Pinpoint the cell where the given text exists, returning its [x, y] midpoint coordinate. 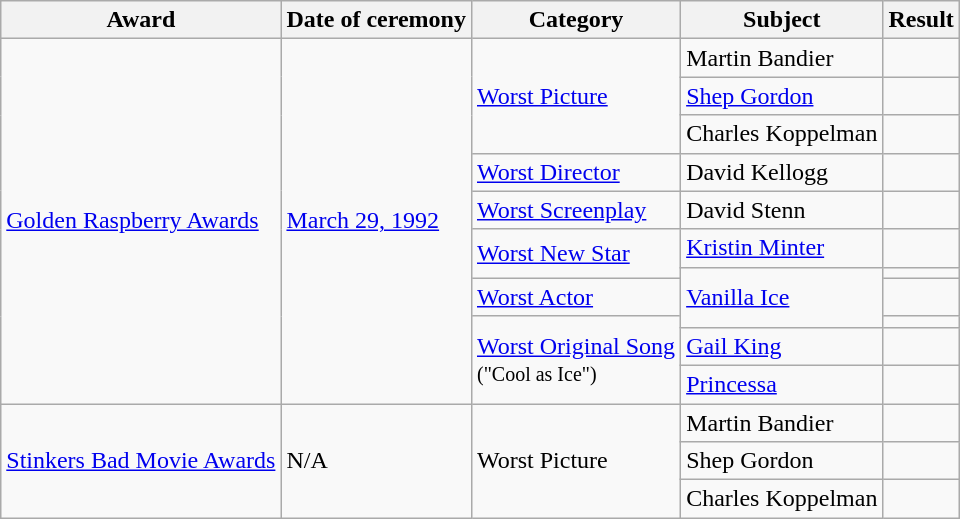
Kristin Minter [782, 248]
Worst Original Song("Cool as Ice") [576, 360]
Award [141, 20]
Princessa [782, 384]
Date of ceremony [376, 20]
David Stenn [782, 210]
Worst New Star [576, 254]
Result [921, 20]
Golden Raspberry Awards [141, 222]
Stinkers Bad Movie Awards [141, 461]
Worst Director [576, 172]
N/A [376, 461]
Worst Screenplay [576, 210]
Category [576, 20]
Gail King [782, 346]
Subject [782, 20]
Worst Actor [576, 297]
March 29, 1992 [376, 222]
David Kellogg [782, 172]
Vanilla Ice [782, 297]
